Locate the cell with the specified text and output its (x, y) center coordinate. 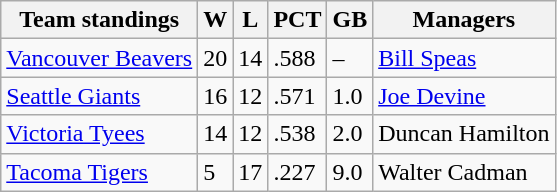
9.0 (350, 172)
17 (250, 172)
16 (216, 96)
.227 (298, 172)
20 (216, 58)
W (216, 20)
Seattle Giants (100, 96)
GB (350, 20)
Managers (464, 20)
Team standings (100, 20)
Bill Speas (464, 58)
Walter Cadman (464, 172)
PCT (298, 20)
Victoria Tyees (100, 134)
Joe Devine (464, 96)
.588 (298, 58)
– (350, 58)
.538 (298, 134)
Duncan Hamilton (464, 134)
Vancouver Beavers (100, 58)
Tacoma Tigers (100, 172)
5 (216, 172)
2.0 (350, 134)
.571 (298, 96)
1.0 (350, 96)
L (250, 20)
